For the text-containing cell, return its midpoint in (x, y) coordinate format. 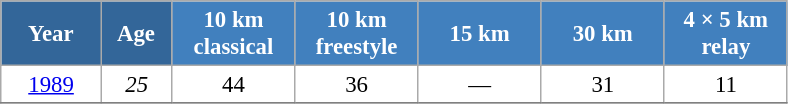
— (480, 85)
31 (602, 85)
10 km freestyle (356, 34)
15 km (480, 34)
44 (234, 85)
10 km classical (234, 34)
30 km (602, 34)
25 (136, 85)
1989 (52, 85)
4 × 5 km relay (726, 34)
11 (726, 85)
Age (136, 34)
36 (356, 85)
Year (52, 34)
